From the cell containing the given text, extract its center point as [x, y] coordinate. 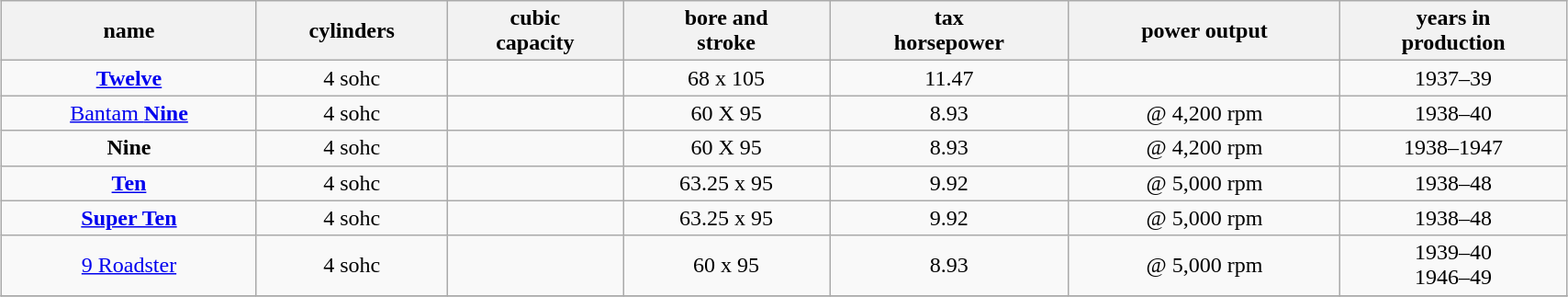
60 x 95 [727, 265]
1937–39 [1454, 78]
cylinders [352, 31]
68 x 105 [727, 78]
power output [1204, 31]
cubiccapacity [535, 31]
1938–40 [1454, 113]
1939–401946–49 [1454, 265]
1938–1947 [1454, 148]
Nine [129, 148]
name [129, 31]
Twelve [129, 78]
bore andstroke [727, 31]
9 Roadster [129, 265]
taxhorsepower [949, 31]
Super Ten [129, 218]
years inproduction [1454, 31]
Bantam Nine [129, 113]
Ten [129, 183]
11.47 [949, 78]
